Provide the [X, Y] coordinate of the cell's center where the given text is located.  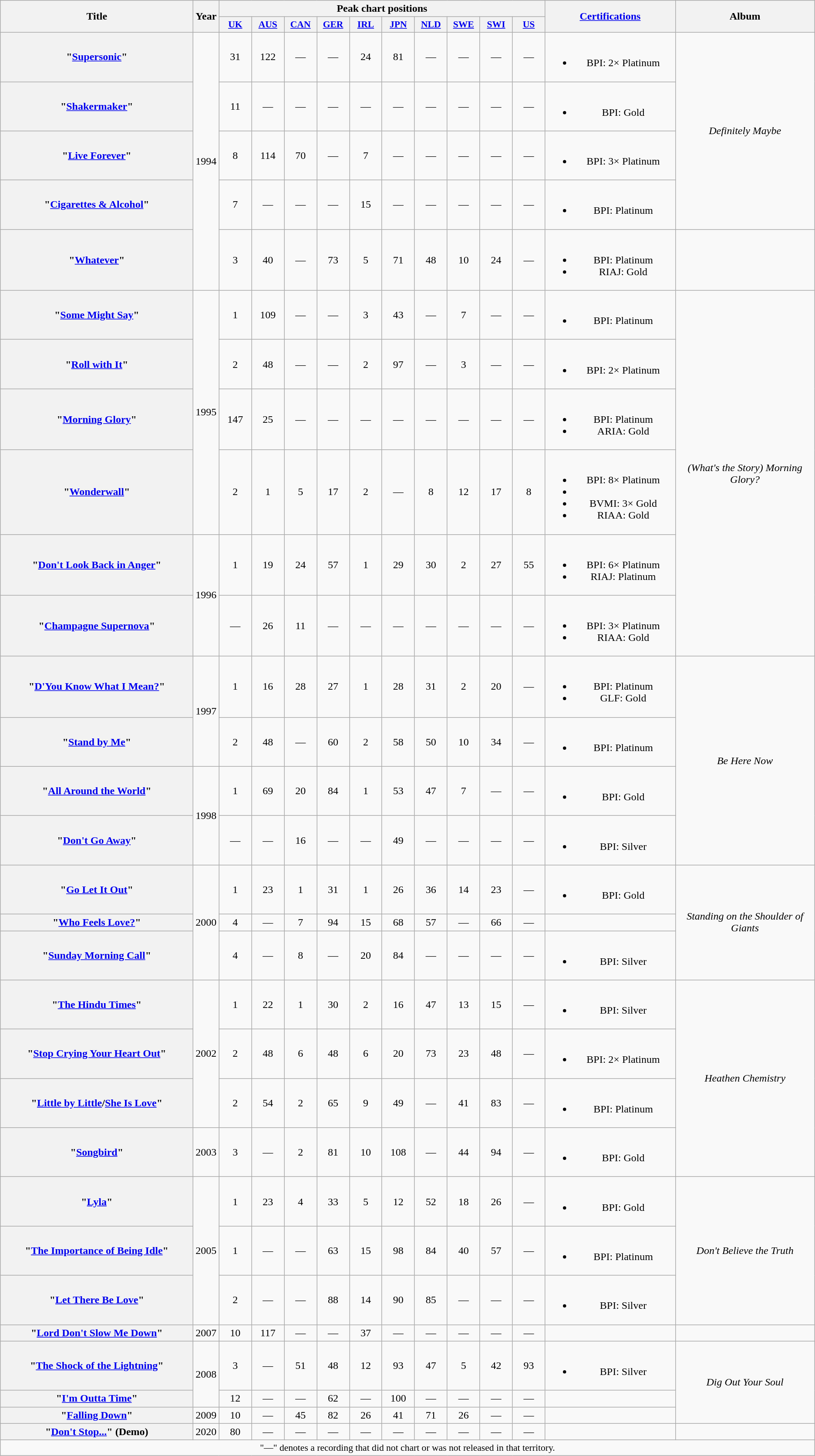
BPI: PlatinumGLF: Gold [610, 687]
"Some Might Say" [97, 315]
2020 [206, 1432]
88 [333, 1300]
"The Shock of the Lightning" [97, 1365]
Dig Out Your Soul [745, 1382]
Heathen Chemistry [745, 1079]
"Wonderwall" [97, 492]
55 [529, 565]
98 [398, 1250]
"Sunday Morning Call" [97, 955]
"Roll with It" [97, 364]
68 [398, 922]
BPI: 3× Platinum [610, 156]
1995 [206, 412]
114 [268, 156]
CAN [300, 25]
"Songbird" [97, 1152]
2002 [206, 1054]
33 [333, 1202]
"Don't Go Away" [97, 840]
69 [268, 791]
70 [300, 156]
SWI [496, 25]
54 [268, 1103]
50 [431, 742]
147 [235, 419]
Year [206, 17]
53 [398, 791]
"Whatever" [97, 260]
"Little by Little/She Is Love" [97, 1103]
90 [398, 1300]
"Supersonic" [97, 57]
1998 [206, 816]
SWE [463, 25]
"All Around the World" [97, 791]
"Lord Don't Slow Me Down" [97, 1333]
62 [333, 1399]
82 [333, 1415]
"I'm Outta Time" [97, 1399]
1994 [206, 161]
"Morning Glory" [97, 419]
22 [268, 1005]
43 [398, 315]
Don't Believe the Truth [745, 1250]
Standing on the Shoulder of Giants [745, 922]
UK [235, 25]
"Go Let It Out" [97, 889]
"Stand by Me" [97, 742]
66 [496, 922]
"Shakermaker" [97, 106]
97 [398, 364]
44 [463, 1152]
(What's the Story) Morning Glory? [745, 473]
GER [333, 25]
2007 [206, 1333]
IRL [366, 25]
Peak chart positions [382, 9]
"—" denotes a recording that did not chart or was not released in that territory. [407, 1448]
117 [268, 1333]
"Don't Look Back in Anger" [97, 565]
108 [398, 1152]
2008 [206, 1374]
19 [268, 565]
80 [235, 1432]
2000 [206, 922]
Album [745, 17]
51 [300, 1365]
"The Hindu Times" [97, 1005]
42 [496, 1365]
122 [268, 57]
25 [268, 419]
Be Here Now [745, 760]
BPI: 6× PlatinumRIAJ: Platinum [610, 565]
Definitely Maybe [745, 131]
"Let There Be Love" [97, 1300]
37 [366, 1333]
JPN [398, 25]
34 [496, 742]
58 [398, 742]
85 [431, 1300]
BPI: PlatinumRIAJ: Gold [610, 260]
"Stop Crying Your Heart Out" [97, 1054]
65 [333, 1103]
52 [431, 1202]
100 [398, 1399]
"Falling Down" [97, 1415]
Title [97, 17]
AUS [268, 25]
60 [333, 742]
13 [463, 1005]
"The Importance of Being Idle" [97, 1250]
"Don't Stop..." (Demo) [97, 1432]
"D'You Know What I Mean?" [97, 687]
36 [431, 889]
109 [268, 315]
NLD [431, 25]
US [529, 25]
BPI: PlatinumARIA: Gold [610, 419]
"Cigarettes & Alcohol" [97, 205]
Certifications [610, 17]
2009 [206, 1415]
1997 [206, 711]
83 [496, 1103]
1996 [206, 595]
18 [463, 1202]
BPI: 8× PlatinumBVMI: 3× GoldRIAA: Gold [610, 492]
2005 [206, 1250]
45 [300, 1415]
2003 [206, 1152]
9 [366, 1103]
BPI: 3× PlatinumRIAA: Gold [610, 626]
"Live Forever" [97, 156]
63 [333, 1250]
29 [398, 565]
"Champagne Supernova" [97, 626]
"Who Feels Love?" [97, 922]
"Lyla" [97, 1202]
